Pinpoint the cell where the given text exists, returning its (x, y) midpoint coordinate. 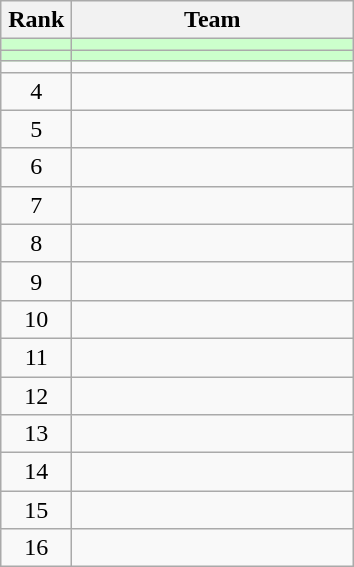
Rank (36, 20)
11 (36, 357)
14 (36, 472)
4 (36, 91)
8 (36, 243)
13 (36, 434)
Team (212, 20)
12 (36, 395)
7 (36, 205)
15 (36, 510)
10 (36, 319)
6 (36, 167)
16 (36, 548)
5 (36, 129)
9 (36, 281)
